Identify which cell holds the provided text, then report its [X, Y] central coordinate. 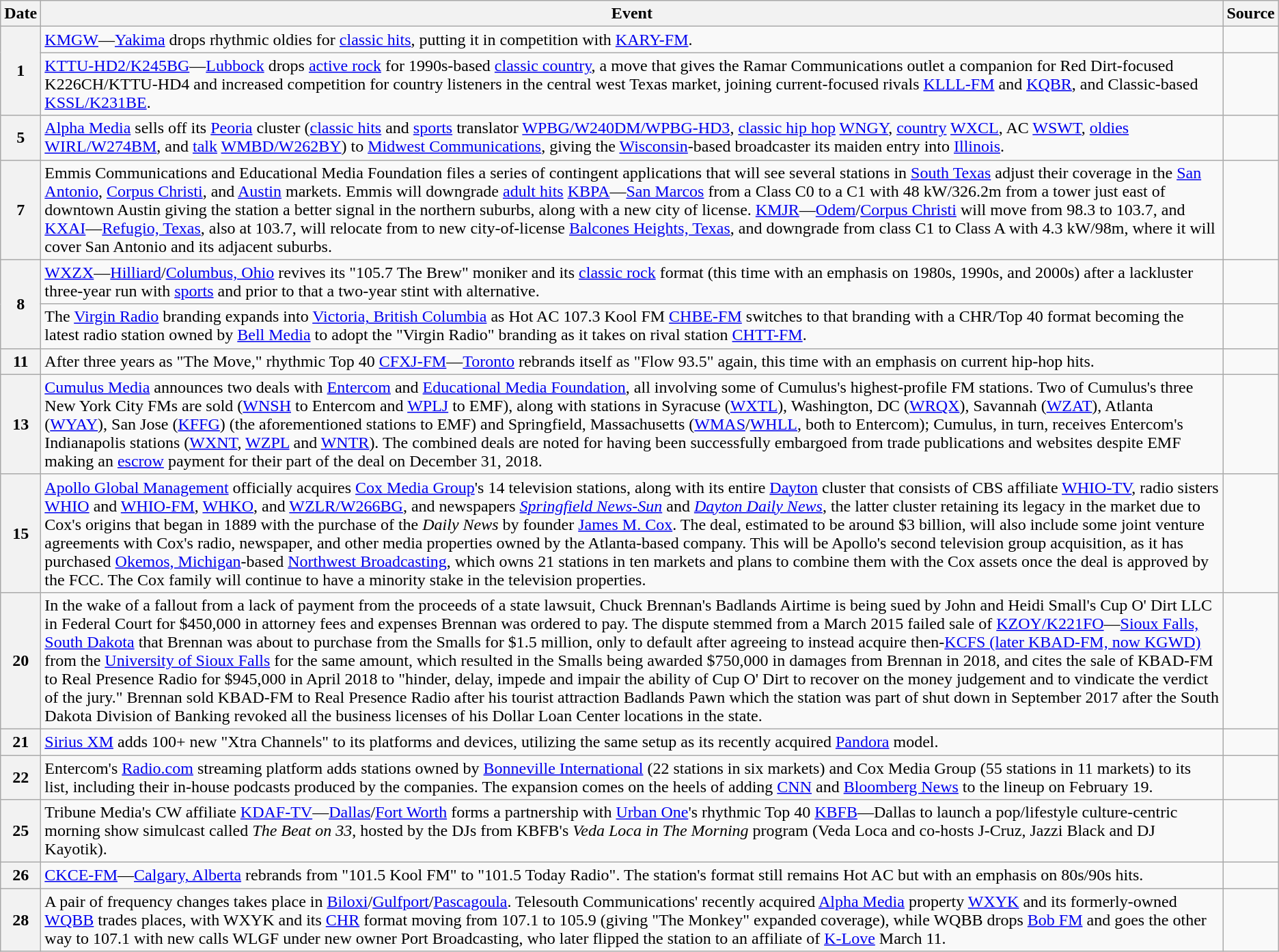
Date [20, 14]
7 [20, 210]
28 [20, 920]
22 [20, 777]
1 [20, 71]
15 [20, 533]
8 [20, 304]
11 [20, 361]
KMGW—Yakima drops rhythmic oldies for classic hits, putting it in competition with KARY-FM. [632, 40]
Source [1250, 14]
Sirius XM adds 100+ new "Xtra Channels" to its platforms and devices, utilizing the same setup as its recently acquired Pandora model. [632, 742]
Event [632, 14]
5 [20, 138]
20 [20, 660]
25 [20, 831]
21 [20, 742]
26 [20, 876]
13 [20, 424]
